Search for the cell housing the specified text and yield its (x, y) center coordinate. 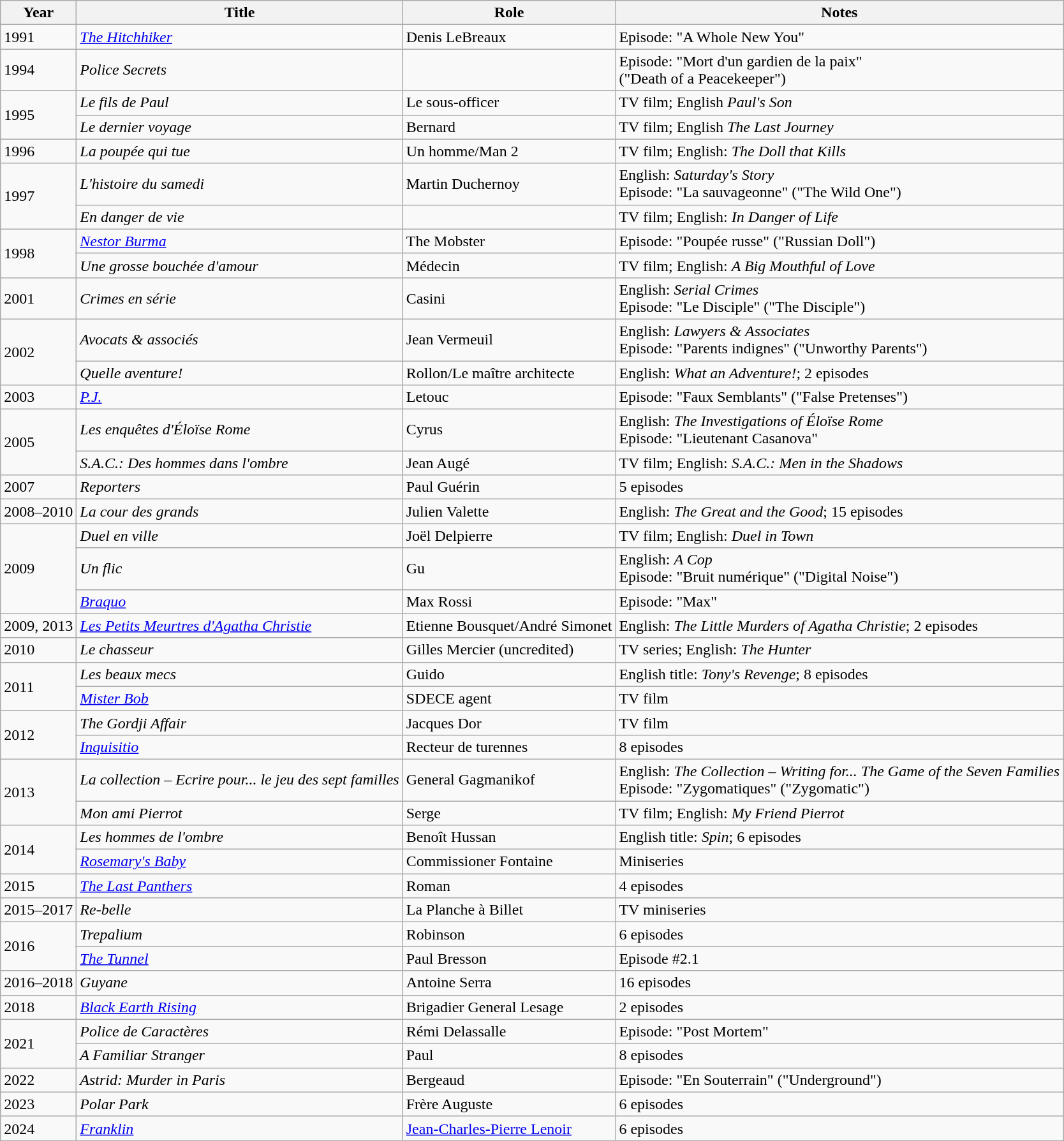
English: The Little Murders of Agatha Christie; 2 episodes (839, 626)
Frère Auguste (509, 1104)
Denis LeBreaux (509, 37)
2003 (38, 397)
Mon ami Pierrot (240, 813)
Le fils de Paul (240, 103)
Miniseries (839, 862)
Mister Bob (240, 698)
Commissioner Fontaine (509, 862)
Paul Guérin (509, 487)
2009 (38, 569)
2016–2018 (38, 983)
2013 (38, 792)
Jean Augé (509, 463)
Le sous-officer (509, 103)
English: The Great and the Good; 15 episodes (839, 512)
1991 (38, 37)
Un homme/Man 2 (509, 151)
Max Rossi (509, 601)
The Last Panthers (240, 886)
TV film; English: The Doll that Kills (839, 151)
Le dernier voyage (240, 127)
Le chasseur (240, 650)
1994 (38, 70)
2 episodes (839, 1007)
Role (509, 13)
Episode: "Poupée russe" ("Russian Doll") (839, 241)
Braquo (240, 601)
Episode: "Faux Semblants" ("False Pretenses") (839, 397)
Crimes en série (240, 298)
2001 (38, 298)
Jean Vermeuil (509, 339)
Etienne Bousquet/André Simonet (509, 626)
Quelle aventure! (240, 373)
1996 (38, 151)
2016 (38, 946)
La Planche à Billet (509, 910)
Franklin (240, 1128)
Une grosse bouchée d'amour (240, 265)
Polar Park (240, 1104)
Black Earth Rising (240, 1007)
2009, 2013 (38, 626)
2015–2017 (38, 910)
2008–2010 (38, 512)
Episode: "Mort d'un gardien de la paix"("Death of a Peacekeeper") (839, 70)
Gilles Mercier (uncredited) (509, 650)
TV film; English: A Big Mouthful of Love (839, 265)
TV film; English: Duel in Town (839, 536)
P.J. (240, 397)
16 episodes (839, 983)
English: What an Adventure!; 2 episodes (839, 373)
L'histoire du samedi (240, 184)
2012 (38, 735)
Episode: "A Whole New You" (839, 37)
Rollon/Le maître architecte (509, 373)
Bernard (509, 127)
Les enquêtes d'Éloïse Rome (240, 430)
General Gagmanikof (509, 779)
1997 (38, 196)
Cyrus (509, 430)
Antoine Serra (509, 983)
TV film; English The Last Journey (839, 127)
Benoît Hussan (509, 837)
English: The Investigations of Éloïse RomeEpisode: "Lieutenant Casanova" (839, 430)
La cour des grands (240, 512)
Episode: "Max" (839, 601)
1998 (38, 253)
TV film; English: My Friend Pierrot (839, 813)
English: The Collection – Writing for... The Game of the Seven FamiliesEpisode: "Zygomatiques" ("Zygomatic") (839, 779)
English title: Tony's Revenge; 8 episodes (839, 674)
2015 (38, 886)
Avocats & associés (240, 339)
English: Saturday's StoryEpisode: "La sauvageonne" ("The Wild One") (839, 184)
English: Serial CrimesEpisode: "Le Disciple" ("The Disciple") (839, 298)
Letouc (509, 397)
The Gordji Affair (240, 723)
Jacques Dor (509, 723)
2018 (38, 1007)
TV film; English: S.A.C.: Men in the Shadows (839, 463)
English: Lawyers & AssociatesEpisode: "Parents indignes" ("Unworthy Parents") (839, 339)
The Mobster (509, 241)
TV miniseries (839, 910)
English title: Spin; 6 episodes (839, 837)
Paul Bresson (509, 959)
2022 (38, 1080)
Bergeaud (509, 1080)
TV film; English: In Danger of Life (839, 217)
Rémi Delassalle (509, 1031)
Un flic (240, 569)
Martin Duchernoy (509, 184)
Les beaux mecs (240, 674)
Paul (509, 1056)
Trepalium (240, 934)
A Familiar Stranger (240, 1056)
2023 (38, 1104)
2007 (38, 487)
Astrid: Murder in Paris (240, 1080)
English: A CopEpisode: "Bruit numérique" ("Digital Noise") (839, 569)
Rosemary's Baby (240, 862)
Serge (509, 813)
Robinson (509, 934)
The Tunnel (240, 959)
5 episodes (839, 487)
Nestor Burma (240, 241)
Year (38, 13)
La poupée qui tue (240, 151)
Police Secrets (240, 70)
Police de Caractères (240, 1031)
Gu (509, 569)
Roman (509, 886)
Duel en ville (240, 536)
Re-belle (240, 910)
Notes (839, 13)
1995 (38, 115)
S.A.C.: Des hommes dans l'ombre (240, 463)
Brigadier General Lesage (509, 1007)
Guyane (240, 983)
Episode: "Post Mortem" (839, 1031)
La collection – Ecrire pour... le jeu des sept familles (240, 779)
Guido (509, 674)
Jean-Charles-Pierre Lenoir (509, 1128)
2014 (38, 850)
TV film; English Paul's Son (839, 103)
Recteur de turennes (509, 747)
Julien Valette (509, 512)
The Hitchhiker (240, 37)
2021 (38, 1043)
SDECE agent (509, 698)
En danger de vie (240, 217)
2011 (38, 686)
TV series; English: The Hunter (839, 650)
2002 (38, 352)
2005 (38, 443)
Joël Delpierre (509, 536)
Episode: "En Souterrain" ("Underground") (839, 1080)
Reporters (240, 487)
2010 (38, 650)
Médecin (509, 265)
Les hommes de l'ombre (240, 837)
Casini (509, 298)
4 episodes (839, 886)
Episode #2.1 (839, 959)
Title (240, 13)
Les Petits Meurtres d'Agatha Christie (240, 626)
Inquisitio (240, 747)
2024 (38, 1128)
